Locate the cell with the specified text and output its (X, Y) center coordinate. 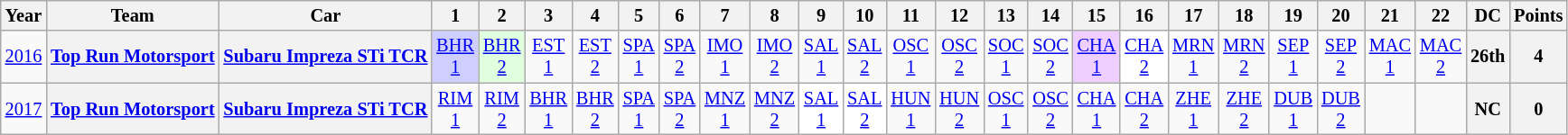
21 (1390, 15)
Points (1538, 15)
SOC2 (1050, 57)
12 (959, 15)
MAC2 (1441, 57)
RIM2 (502, 109)
13 (1006, 15)
26th (1488, 57)
5 (639, 15)
HUN2 (959, 109)
Car (326, 15)
Year (23, 15)
0 (1538, 109)
15 (1097, 15)
22 (1441, 15)
7 (724, 15)
ZHE1 (1193, 109)
2016 (23, 57)
EST2 (595, 57)
DUB1 (1293, 109)
SEP1 (1293, 57)
MRN1 (1193, 57)
DUB2 (1340, 109)
10 (864, 15)
14 (1050, 15)
MNZ1 (724, 109)
RIM1 (455, 109)
11 (910, 15)
MRN2 (1244, 57)
1 (455, 15)
ZHE2 (1244, 109)
Team (132, 15)
IMO1 (724, 57)
9 (821, 15)
HUN1 (910, 109)
18 (1244, 15)
6 (679, 15)
DC (1488, 15)
16 (1143, 15)
19 (1293, 15)
2017 (23, 109)
NC (1488, 109)
3 (548, 15)
MAC1 (1390, 57)
IMO2 (775, 57)
17 (1193, 15)
8 (775, 15)
SOC1 (1006, 57)
2 (502, 15)
MNZ2 (775, 109)
EST1 (548, 57)
SEP2 (1340, 57)
20 (1340, 15)
